Output the [x, y] coordinate of the center of the cell containing the given text.  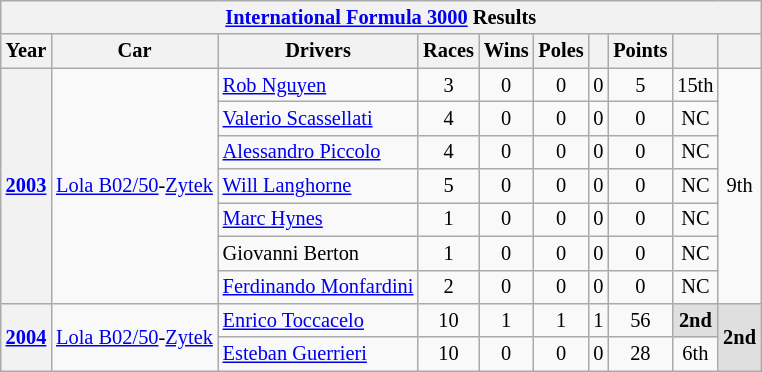
Races [448, 51]
Valerio Scassellati [318, 118]
Alessandro Piccolo [318, 152]
Year [26, 51]
Will Langhorne [318, 186]
15th [695, 85]
56 [640, 320]
Drivers [318, 51]
3 [448, 85]
Enrico Toccacelo [318, 320]
Giovanni Berton [318, 253]
International Formula 3000 Results [381, 17]
Wins [506, 51]
2004 [26, 336]
Esteban Guerrieri [318, 354]
Ferdinando Monfardini [318, 287]
Marc Hynes [318, 219]
Poles [562, 51]
2 [448, 287]
2003 [26, 186]
Car [134, 51]
Points [640, 51]
9th [740, 186]
28 [640, 354]
Rob Nguyen [318, 85]
6th [695, 354]
